Locate the cell with the specified text and output its (x, y) center coordinate. 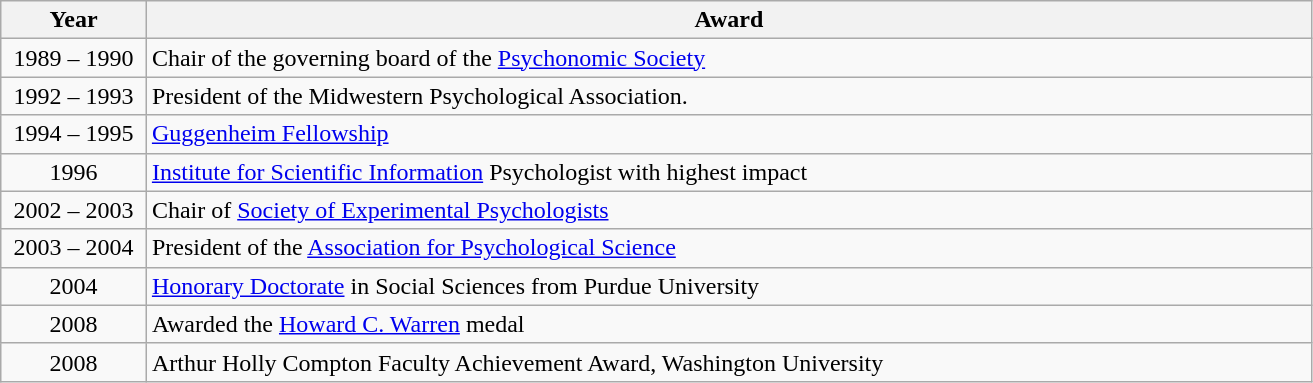
Institute for Scientific Information Psychologist with highest impact (728, 172)
2002 – 2003 (74, 210)
1996 (74, 172)
1994 – 1995 (74, 134)
Honorary Doctorate in Social Sciences from Purdue University (728, 286)
1992 – 1993 (74, 96)
Guggenheim Fellowship (728, 134)
President of the Midwestern Psychological Association. (728, 96)
Chair of Society of Experimental Psychologists (728, 210)
Arthur Holly Compton Faculty Achievement Award, Washington University (728, 362)
Chair of the governing board of the Psychonomic Society (728, 58)
2004 (74, 286)
2003 – 2004 (74, 248)
1989 – 1990 (74, 58)
Year (74, 20)
Award (728, 20)
President of the Association for Psychological Science (728, 248)
Awarded the Howard C. Warren medal (728, 324)
